Search for the cell housing the specified text and yield its (x, y) center coordinate. 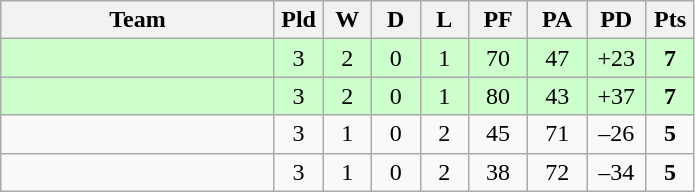
Pld (298, 20)
45 (498, 134)
Team (138, 20)
+37 (616, 96)
47 (558, 58)
D (396, 20)
70 (498, 58)
38 (498, 172)
PD (616, 20)
PF (498, 20)
–34 (616, 172)
L (444, 20)
W (348, 20)
71 (558, 134)
43 (558, 96)
Pts (670, 20)
+23 (616, 58)
–26 (616, 134)
PA (558, 20)
72 (558, 172)
80 (498, 96)
